Extract the [X, Y] coordinate from the center of the cell holding the provided text.  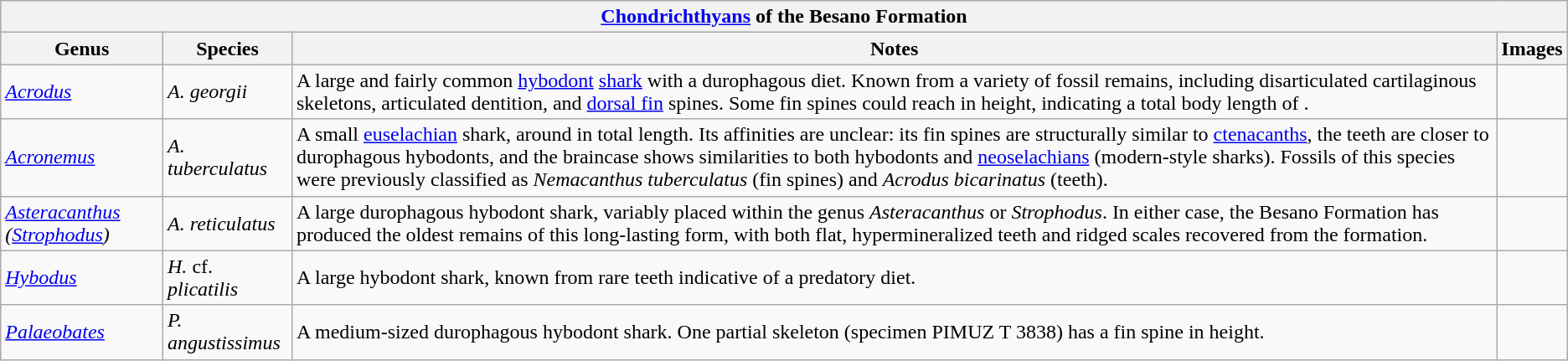
Palaeobates [82, 332]
A large hybodont shark, known from rare teeth indicative of a predatory diet. [894, 278]
A. reticulatus [228, 223]
Hybodus [82, 278]
Notes [894, 49]
P. angustissimus [228, 332]
A. georgii [228, 92]
Acronemus [82, 157]
Genus [82, 49]
A. tuberculatus [228, 157]
Species [228, 49]
A medium-sized durophagous hybodont shark. One partial skeleton (specimen PIMUZ T 3838) has a fin spine in height. [894, 332]
Images [1532, 49]
Acrodus [82, 92]
Chondrichthyans of the Besano Formation [784, 17]
Asteracanthus (Strophodus) [82, 223]
H. cf. plicatilis [228, 278]
